Determine the (x, y) coordinate at the center of the cell enclosing the given text.  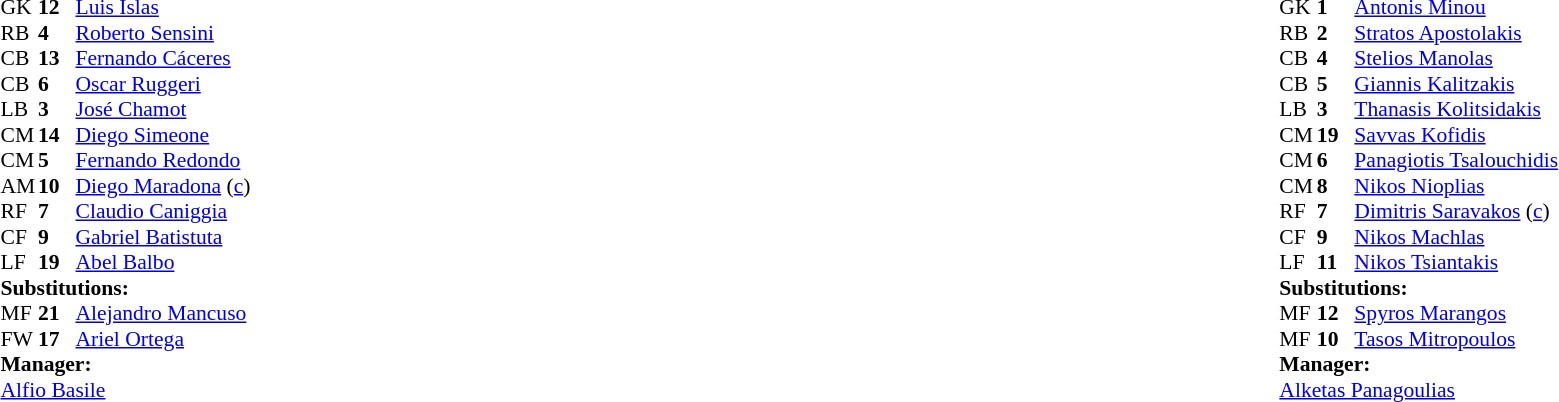
Diego Simeone (164, 135)
José Chamot (164, 109)
Ariel Ortega (164, 339)
Tasos Mitropoulos (1456, 339)
Nikos Nioplias (1456, 186)
Stelios Manolas (1456, 59)
Abel Balbo (164, 263)
Nikos Tsiantakis (1456, 263)
13 (57, 59)
11 (1336, 263)
Claudio Caniggia (164, 211)
17 (57, 339)
12 (1336, 313)
Stratos Apostolakis (1456, 33)
Dimitris Saravakos (c) (1456, 211)
2 (1336, 33)
Savvas Kofidis (1456, 135)
Nikos Machlas (1456, 237)
Panagiotis Tsalouchidis (1456, 161)
FW (19, 339)
Gabriel Batistuta (164, 237)
Diego Maradona (c) (164, 186)
Thanasis Kolitsidakis (1456, 109)
8 (1336, 186)
Fernando Cáceres (164, 59)
Oscar Ruggeri (164, 84)
Fernando Redondo (164, 161)
Alejandro Mancuso (164, 313)
AM (19, 186)
Spyros Marangos (1456, 313)
14 (57, 135)
Giannis Kalitzakis (1456, 84)
21 (57, 313)
Roberto Sensini (164, 33)
